Extract the [x, y] coordinate from the center of the cell holding the provided text.  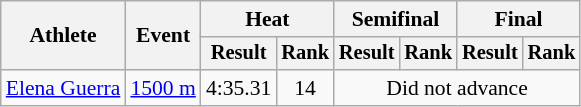
Heat [268, 19]
Athlete [64, 36]
4:35.31 [238, 88]
Final [518, 19]
14 [305, 88]
Semifinal [396, 19]
Did not advance [457, 88]
Elena Guerra [64, 88]
1500 m [162, 88]
Event [162, 36]
